Locate the cell with the specified text and output its [x, y] center coordinate. 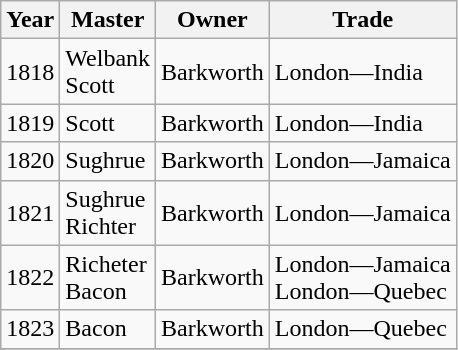
Bacon [108, 329]
Scott [108, 123]
Year [30, 20]
SughrueRichter [108, 212]
Owner [213, 20]
1818 [30, 72]
1820 [30, 161]
1823 [30, 329]
London—Quebec [362, 329]
London—JamaicaLondon—Quebec [362, 278]
Master [108, 20]
1822 [30, 278]
Trade [362, 20]
1821 [30, 212]
1819 [30, 123]
Sughrue [108, 161]
WelbankScott [108, 72]
RicheterBacon [108, 278]
